From the cell containing the given text, extract its center point as [X, Y] coordinate. 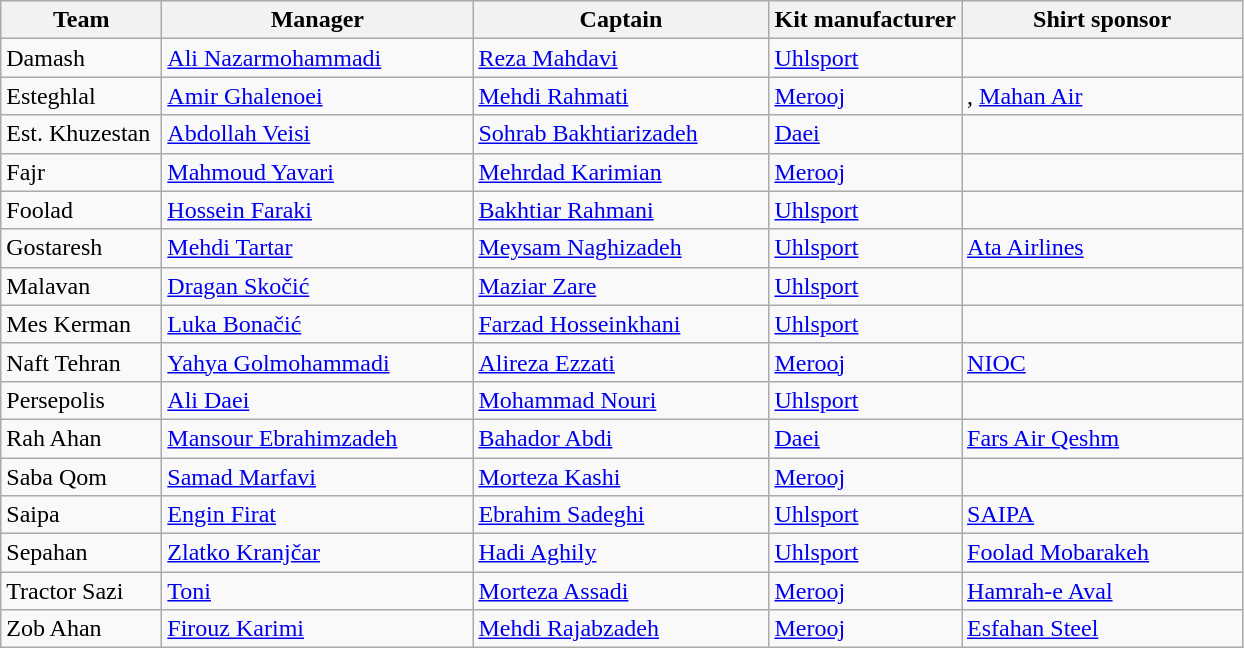
Mehrdad Karimian [621, 172]
Saba Qom [82, 477]
Team [82, 20]
Morteza Kashi [621, 477]
Hossein Faraki [318, 210]
Captain [621, 20]
Hadi Aghily [621, 553]
Bahador Abdi [621, 438]
Gostaresh [82, 248]
Esteghlal [82, 96]
Naft Tehran [82, 362]
Ali Daei [318, 400]
Engin Firat [318, 515]
Amir Ghalenoei [318, 96]
Zob Ahan [82, 629]
Alireza Ezzati [621, 362]
Shirt sponsor [1102, 20]
Esfahan Steel [1102, 629]
Farzad Hosseinkhani [621, 324]
Sohrab Bakhtiarizadeh [621, 134]
Kit manufacturer [866, 20]
Yahya Golmohammadi [318, 362]
Dragan Skočić [318, 286]
Rah Ahan [82, 438]
Morteza Assadi [621, 591]
Mansour Ebrahimzadeh [318, 438]
Mohammad Nouri [621, 400]
, Mahan Air [1102, 96]
Malavan [82, 286]
Foolad [82, 210]
Damash [82, 58]
Abdollah Veisi [318, 134]
Zlatko Kranjčar [318, 553]
Saipa [82, 515]
NIOC [1102, 362]
Persepolis [82, 400]
SAIPA [1102, 515]
Mehdi Rajabzadeh [621, 629]
Ali Nazarmohammadi [318, 58]
Bakhtiar Rahmani [621, 210]
Foolad Mobarakeh [1102, 553]
Firouz Karimi [318, 629]
Samad Marfavi [318, 477]
Mahmoud Yavari [318, 172]
Manager [318, 20]
Sepahan [82, 553]
Luka Bonačić [318, 324]
Tractor Sazi [82, 591]
Mes Kerman [82, 324]
Fajr [82, 172]
Fars Air Qeshm [1102, 438]
Est. Khuzestan [82, 134]
Hamrah-e Aval [1102, 591]
Ata Airlines [1102, 248]
Toni [318, 591]
Meysam Naghizadeh [621, 248]
Ebrahim Sadeghi [621, 515]
Maziar Zare [621, 286]
Mehdi Tartar [318, 248]
Reza Mahdavi [621, 58]
Mehdi Rahmati [621, 96]
